Provide the [X, Y] coordinate of the cell's center where the given text is located.  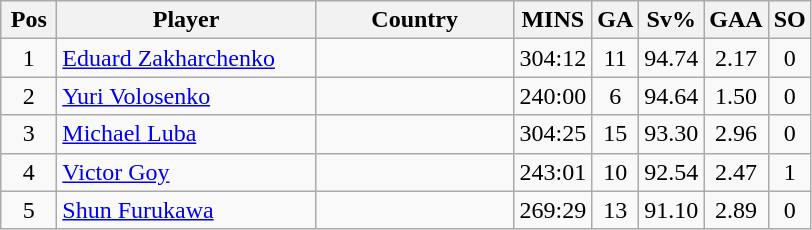
13 [616, 210]
91.10 [672, 210]
15 [616, 134]
243:01 [553, 172]
GAA [736, 20]
GA [616, 20]
5 [29, 210]
Shun Furukawa [186, 210]
Country [414, 20]
Eduard Zakharchenko [186, 58]
Player [186, 20]
2.47 [736, 172]
Sv% [672, 20]
10 [616, 172]
1.50 [736, 96]
94.64 [672, 96]
2.89 [736, 210]
11 [616, 58]
269:29 [553, 210]
6 [616, 96]
SO [790, 20]
92.54 [672, 172]
Michael Luba [186, 134]
93.30 [672, 134]
Pos [29, 20]
Victor Goy [186, 172]
2.17 [736, 58]
MINS [553, 20]
94.74 [672, 58]
2 [29, 96]
240:00 [553, 96]
2.96 [736, 134]
304:25 [553, 134]
4 [29, 172]
Yuri Volosenko [186, 96]
3 [29, 134]
304:12 [553, 58]
